Scan for the cell matching the given text and deliver its [X, Y] coordinate at center. 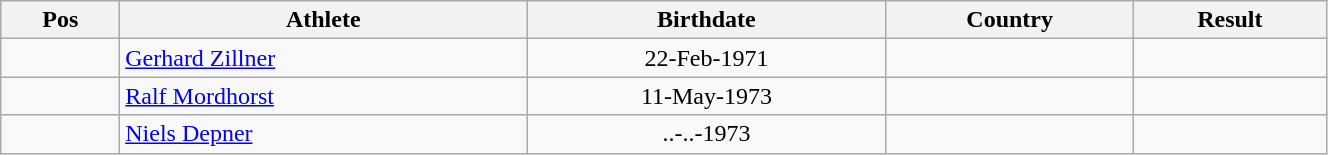
22-Feb-1971 [706, 58]
Result [1230, 20]
Athlete [324, 20]
11-May-1973 [706, 96]
Gerhard Zillner [324, 58]
..-..-1973 [706, 134]
Birthdate [706, 20]
Country [1010, 20]
Pos [60, 20]
Niels Depner [324, 134]
Ralf Mordhorst [324, 96]
